Search for the cell housing the specified text and yield its [X, Y] center coordinate. 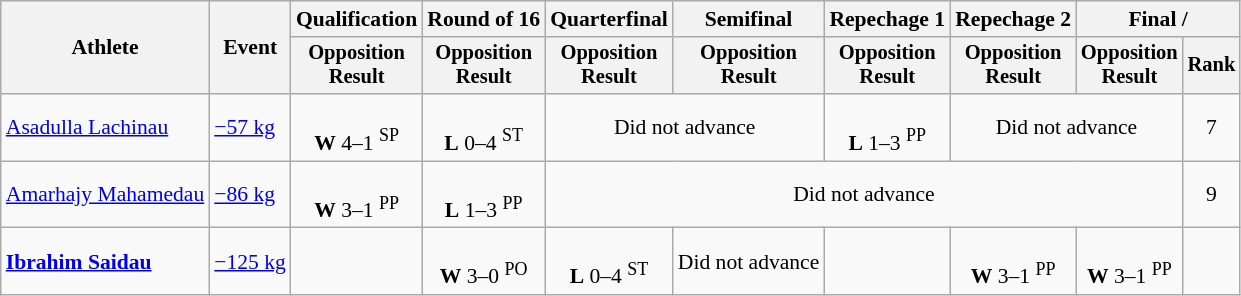
Repechage 1 [887, 19]
W 4–1 SP [356, 128]
Repechage 2 [1013, 19]
9 [1212, 194]
−125 kg [250, 262]
Rank [1212, 66]
−57 kg [250, 128]
Amarhajy Mahamedau [106, 194]
−86 kg [250, 194]
Semifinal [749, 19]
7 [1212, 128]
Qualification [356, 19]
Round of 16 [484, 19]
Final / [1158, 19]
Ibrahim Saidau [106, 262]
Event [250, 48]
Quarterfinal [609, 19]
Asadulla Lachinau [106, 128]
W 3–0 PO [484, 262]
Athlete [106, 48]
